Output the (X, Y) coordinate of the center of the cell containing the given text.  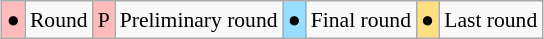
Preliminary round (199, 20)
Final round (361, 20)
Round (59, 20)
Last round (490, 20)
P (104, 20)
